Scan for the cell matching the given text and deliver its [x, y] coordinate at center. 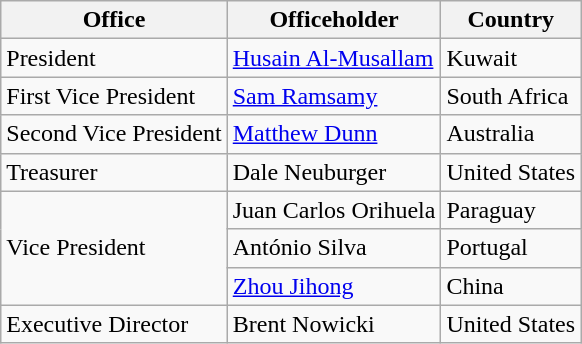
Dale Neuburger [334, 172]
Australia [511, 134]
Officeholder [334, 20]
Juan Carlos Orihuela [334, 210]
Office [114, 20]
Husain Al-Musallam [334, 58]
Vice President [114, 248]
China [511, 286]
President [114, 58]
Zhou Jihong [334, 286]
Paraguay [511, 210]
First Vice President [114, 96]
Second Vice President [114, 134]
Matthew Dunn [334, 134]
Portugal [511, 248]
South Africa [511, 96]
Kuwait [511, 58]
Sam Ramsamy [334, 96]
Country [511, 20]
António Silva [334, 248]
Treasurer [114, 172]
Brent Nowicki [334, 324]
Executive Director [114, 324]
